Determine the (X, Y) coordinate at the center of the cell enclosing the given text.  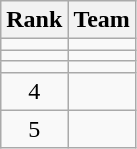
4 (34, 91)
Team (102, 20)
5 (34, 129)
Rank (34, 20)
